Detect which cell encompasses the target text, then output its [X, Y] center coordinate. 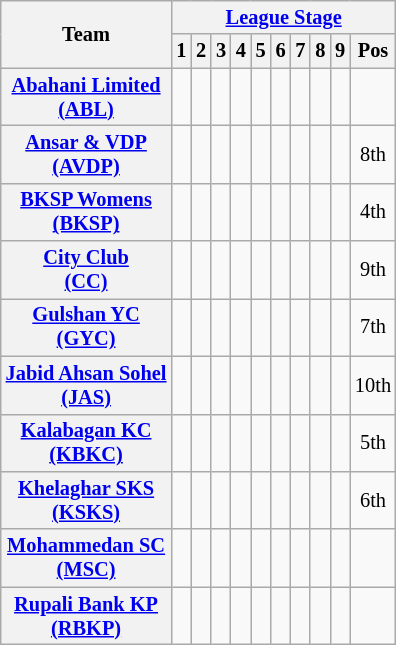
Mohammedan SC(MSC) [86, 558]
10th [373, 385]
1 [181, 51]
City Club(CC) [86, 270]
Khelaghar SKS(KSKS) [86, 500]
Gulshan YC(GYC) [86, 327]
9 [340, 51]
League Stage [284, 17]
9th [373, 270]
7 [300, 51]
3 [221, 51]
2 [201, 51]
4 [241, 51]
6th [373, 500]
Team [86, 34]
8 [320, 51]
5 [261, 51]
BKSP Womens(BKSP) [86, 212]
7th [373, 327]
Jabid Ahsan Sohel(JAS) [86, 385]
Abahani Limited(ABL) [86, 97]
4th [373, 212]
Rupali Bank KP(RBKP) [86, 616]
Kalabagan KC(KBKC) [86, 443]
Pos [373, 51]
Ansar & VDP(AVDP) [86, 154]
6 [281, 51]
5th [373, 443]
8th [373, 154]
